Return the [X, Y] coordinate for the center point of the cell that contains the specified text.  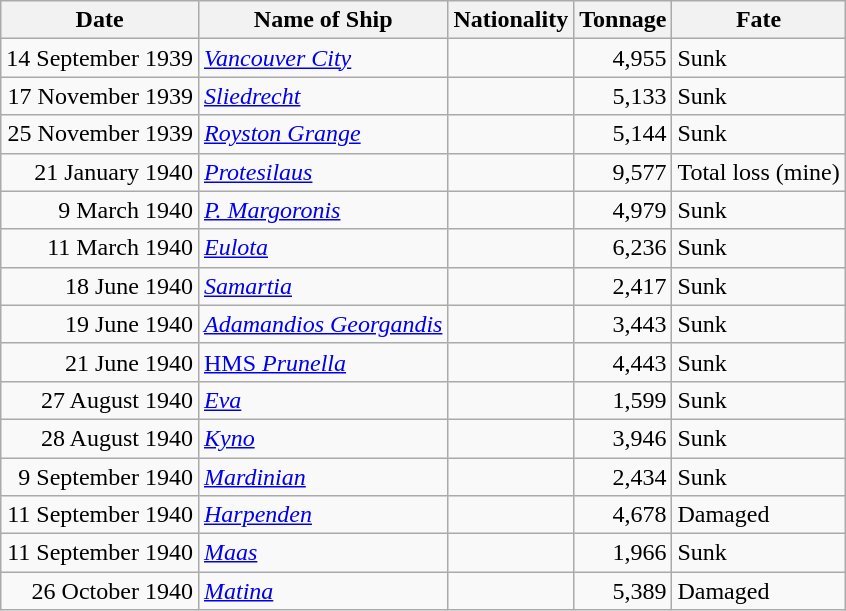
Eulota [323, 248]
18 June 1940 [100, 286]
9 September 1940 [100, 477]
2,417 [623, 286]
2,434 [623, 477]
5,389 [623, 591]
21 June 1940 [100, 362]
Vancouver City [323, 58]
Eva [323, 400]
Maas [323, 553]
25 November 1939 [100, 134]
11 March 1940 [100, 248]
Sliedrecht [323, 96]
4,678 [623, 515]
Protesilaus [323, 172]
Matina [323, 591]
3,443 [623, 324]
19 June 1940 [100, 324]
1,599 [623, 400]
Harpenden [323, 515]
Total loss (mine) [758, 172]
3,946 [623, 438]
Mardinian [323, 477]
9,577 [623, 172]
26 October 1940 [100, 591]
Kyno [323, 438]
Adamandios Georgandis [323, 324]
Name of Ship [323, 20]
HMS Prunella [323, 362]
Fate [758, 20]
1,966 [623, 553]
14 September 1939 [100, 58]
28 August 1940 [100, 438]
Tonnage [623, 20]
Samartia [323, 286]
4,955 [623, 58]
Date [100, 20]
6,236 [623, 248]
9 March 1940 [100, 210]
4,443 [623, 362]
5,133 [623, 96]
Royston Grange [323, 134]
P. Margoronis [323, 210]
5,144 [623, 134]
Nationality [511, 20]
21 January 1940 [100, 172]
17 November 1939 [100, 96]
27 August 1940 [100, 400]
4,979 [623, 210]
